Scan for the cell matching the given text and deliver its [X, Y] coordinate at center. 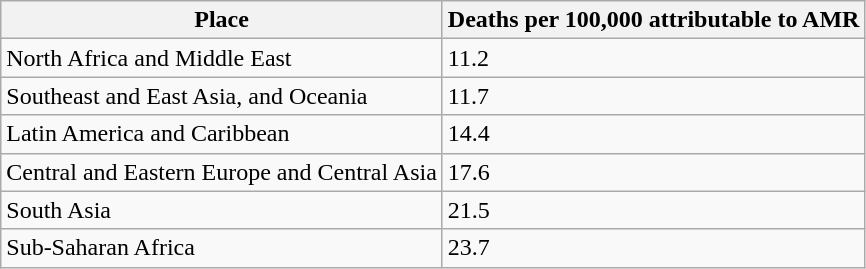
23.7 [654, 248]
Place [222, 20]
21.5 [654, 210]
17.6 [654, 172]
South Asia [222, 210]
11.2 [654, 58]
Sub-Saharan Africa [222, 248]
Deaths per 100,000 attributable to AMR [654, 20]
11.7 [654, 96]
14.4 [654, 134]
Central and Eastern Europe and Central Asia [222, 172]
Latin America and Caribbean [222, 134]
North Africa and Middle East [222, 58]
Southeast and East Asia, and Oceania [222, 96]
